Output the (X, Y) coordinate of the center of the cell containing the given text.  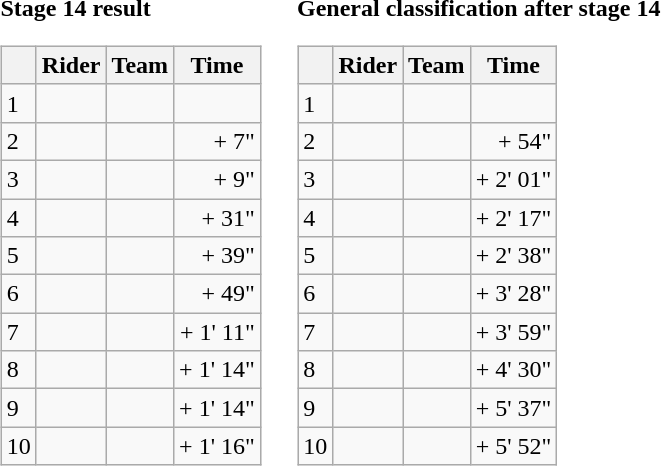
+ 5' 37" (514, 408)
+ 5' 52" (514, 446)
+ 4' 30" (514, 370)
+ 3' 28" (514, 294)
+ 2' 17" (514, 217)
+ 1' 11" (218, 332)
+ 2' 38" (514, 256)
+ 3' 59" (514, 332)
+ 2' 01" (514, 179)
+ 1' 16" (218, 446)
+ 49" (218, 294)
+ 31" (218, 217)
+ 9" (218, 179)
+ 54" (514, 141)
+ 7" (218, 141)
+ 39" (218, 256)
